Search for the cell housing the specified text and yield its (X, Y) center coordinate. 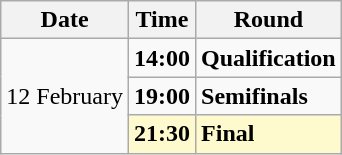
12 February (65, 96)
Semifinals (269, 96)
Round (269, 20)
19:00 (162, 96)
21:30 (162, 134)
Qualification (269, 58)
14:00 (162, 58)
Final (269, 134)
Time (162, 20)
Date (65, 20)
